Capture the cell that displays the provided text and extract its (X, Y) central coordinate. 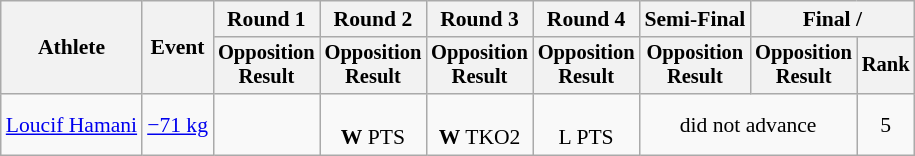
5 (886, 124)
Loucif Hamani (72, 124)
−71 kg (178, 124)
did not advance (748, 124)
Round 4 (586, 19)
Semi-Final (694, 19)
W TKO2 (480, 124)
Round 1 (266, 19)
Event (178, 48)
Round 2 (374, 19)
L PTS (586, 124)
Rank (886, 66)
W PTS (374, 124)
Round 3 (480, 19)
Athlete (72, 48)
Final / (832, 19)
